Capture the cell that displays the provided text and extract its [x, y] central coordinate. 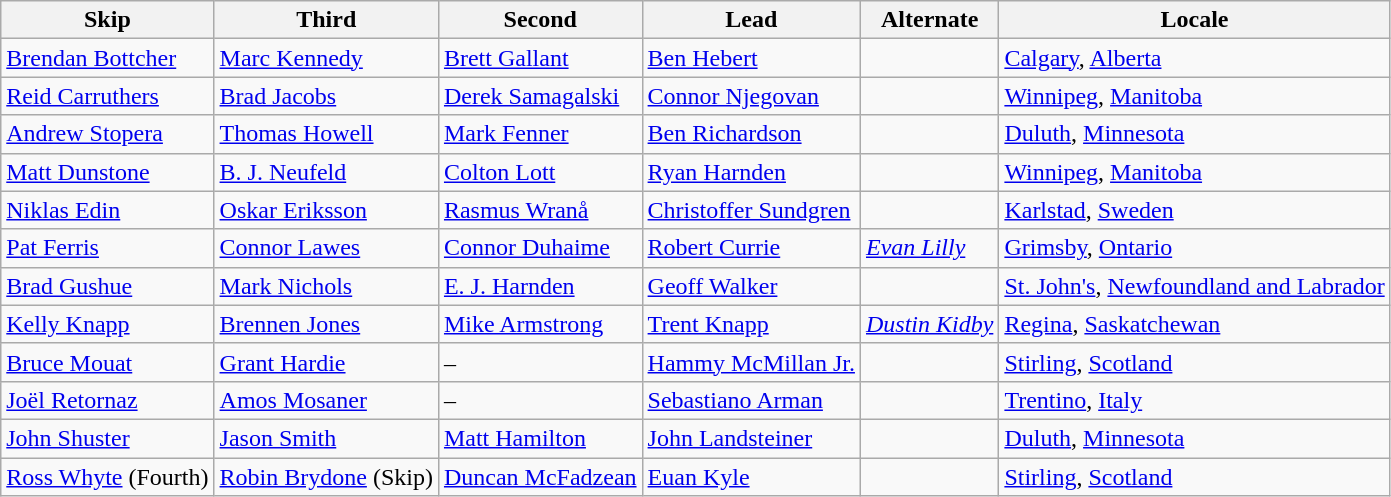
Geoff Walker [751, 286]
Derek Samagalski [540, 96]
Brad Gushue [108, 286]
Ben Hebert [751, 58]
Mike Armstrong [540, 324]
Pat Ferris [108, 248]
Robin Brydone (Skip) [326, 477]
St. John's, Newfoundland and Labrador [1194, 286]
Locale [1194, 20]
Sebastiano Arman [751, 400]
Trentino, Italy [1194, 400]
Skip [108, 20]
Kelly Knapp [108, 324]
Dustin Kidby [929, 324]
Reid Carruthers [108, 96]
Trent Knapp [751, 324]
Mark Fenner [540, 134]
Duncan McFadzean [540, 477]
Andrew Stopera [108, 134]
Grimsby, Ontario [1194, 248]
Euan Kyle [751, 477]
Connor Lawes [326, 248]
Hammy McMillan Jr. [751, 362]
Evan Lilly [929, 248]
Ross Whyte (Fourth) [108, 477]
Regina, Saskatchewan [1194, 324]
Karlstad, Sweden [1194, 210]
Christoffer Sundgren [751, 210]
E. J. Harnden [540, 286]
Matt Dunstone [108, 172]
Mark Nichols [326, 286]
Marc Kennedy [326, 58]
Amos Mosaner [326, 400]
Matt Hamilton [540, 438]
Lead [751, 20]
Niklas Edin [108, 210]
John Shuster [108, 438]
Robert Currie [751, 248]
Brennen Jones [326, 324]
Oskar Eriksson [326, 210]
Bruce Mouat [108, 362]
Calgary, Alberta [1194, 58]
Connor Njegovan [751, 96]
Brad Jacobs [326, 96]
Ben Richardson [751, 134]
Joël Retornaz [108, 400]
Grant Hardie [326, 362]
Alternate [929, 20]
Colton Lott [540, 172]
B. J. Neufeld [326, 172]
Jason Smith [326, 438]
Brett Gallant [540, 58]
Ryan Harnden [751, 172]
Third [326, 20]
Second [540, 20]
Rasmus Wranå [540, 210]
Brendan Bottcher [108, 58]
Thomas Howell [326, 134]
John Landsteiner [751, 438]
Connor Duhaime [540, 248]
